From the cell containing the given text, extract its center point as [x, y] coordinate. 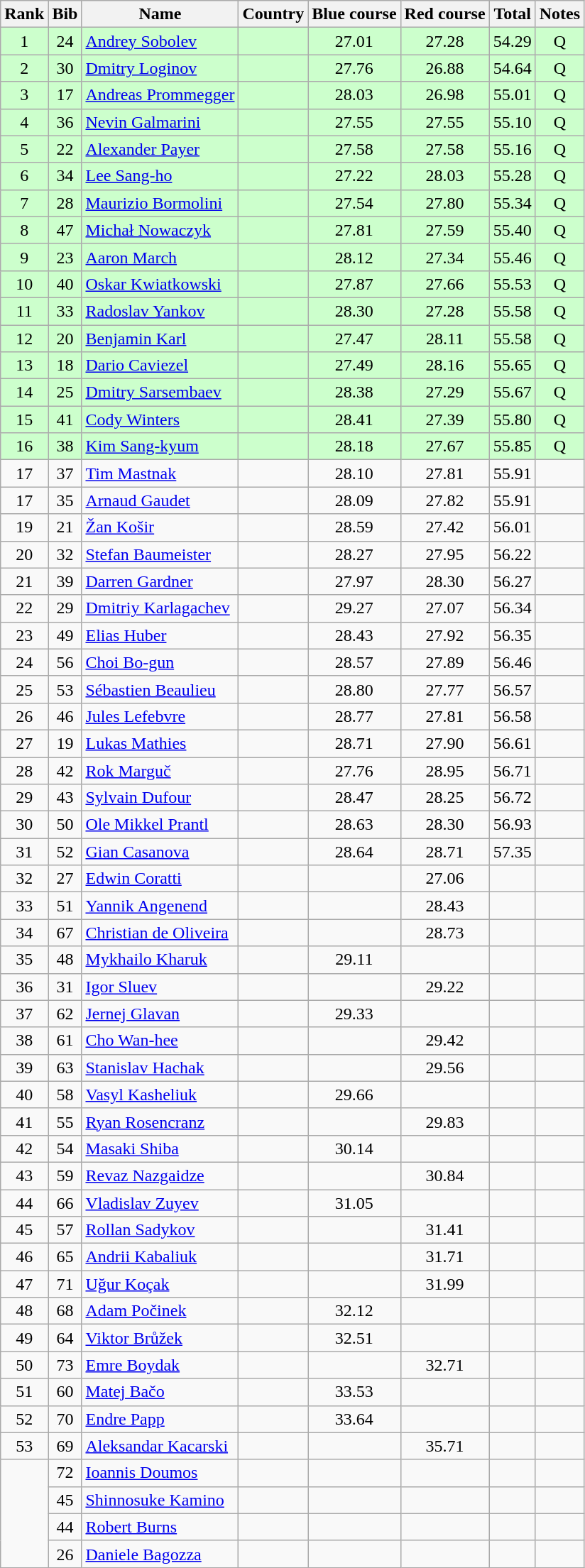
27.90 [444, 743]
64 [65, 1338]
72 [65, 1473]
28.64 [354, 852]
32.71 [444, 1365]
56.58 [513, 716]
Lee Sang-ho [160, 176]
Country [273, 14]
58 [65, 1095]
27.95 [444, 554]
55.85 [513, 446]
62 [65, 1014]
Name [160, 14]
14 [24, 393]
29.27 [354, 608]
Vladislav Zuyev [160, 1203]
54.64 [513, 68]
27.82 [444, 500]
27.06 [444, 879]
27.87 [354, 284]
57 [65, 1230]
56 [65, 662]
59 [65, 1175]
Masaki Shiba [160, 1148]
66 [65, 1203]
Yannik Angenend [160, 906]
56.72 [513, 798]
56.22 [513, 554]
56.61 [513, 743]
Andrey Sobolev [160, 41]
55.40 [513, 230]
Total [513, 14]
Jules Lefebvre [160, 716]
Christian de Oliveira [160, 933]
27.49 [354, 366]
Lukas Mathies [160, 743]
28.16 [444, 366]
Rank [24, 14]
69 [65, 1446]
Arnaud Gaudet [160, 500]
29.33 [354, 1014]
Aaron March [160, 257]
28.59 [354, 527]
32.51 [354, 1338]
27.22 [354, 176]
6 [24, 176]
15 [24, 420]
Notes [559, 14]
55 [65, 1122]
28.11 [444, 339]
54.29 [513, 41]
27.67 [444, 446]
Dmitry Loginov [160, 68]
Alexander Payer [160, 149]
27.59 [444, 230]
28.12 [354, 257]
30.84 [444, 1175]
28.77 [354, 716]
56.27 [513, 581]
55.28 [513, 176]
28.38 [354, 393]
55.01 [513, 95]
Nevin Galmarini [160, 122]
Bib [65, 14]
26.88 [444, 68]
31.41 [444, 1230]
11 [24, 311]
28.25 [444, 798]
63 [65, 1068]
29.83 [444, 1122]
2 [24, 68]
31.05 [354, 1203]
27.54 [354, 203]
Dario Caviezel [160, 366]
Edwin Coratti [160, 879]
Jernej Glavan [160, 1014]
28.09 [354, 500]
3 [24, 95]
Ole Mikkel Prantl [160, 825]
Uğur Koçak [160, 1284]
Endre Papp [160, 1419]
Stefan Baumeister [160, 554]
29.42 [444, 1041]
Daniele Bagozza [160, 1554]
5 [24, 149]
35.71 [444, 1446]
Cody Winters [160, 420]
27.66 [444, 284]
28.95 [444, 770]
Maurizio Bormolini [160, 203]
Matej Bačo [160, 1392]
27.29 [444, 393]
56.35 [513, 635]
31.71 [444, 1257]
Cho Wan-hee [160, 1041]
54 [65, 1148]
Revaz Nazgaidze [160, 1175]
4 [24, 122]
27.34 [444, 257]
Red course [444, 14]
Adam Počinek [160, 1311]
Oskar Kwiatkowski [160, 284]
56.71 [513, 770]
56.34 [513, 608]
29.11 [354, 960]
27.42 [444, 527]
Dmitriy Karlagachev [160, 608]
70 [65, 1419]
27.01 [354, 41]
Sébastien Beaulieu [160, 689]
10 [24, 284]
Andrii Kabaliuk [160, 1257]
Robert Burns [160, 1527]
55.65 [513, 366]
Emre Boydak [160, 1365]
Michał Nowaczyk [160, 230]
28.80 [354, 689]
27.77 [444, 689]
Stanislav Hachak [160, 1068]
Igor Sluev [160, 987]
Žan Košir [160, 527]
13 [24, 366]
18 [65, 366]
26.98 [444, 95]
68 [65, 1311]
Aleksandar Kacarski [160, 1446]
29.22 [444, 987]
56.46 [513, 662]
65 [65, 1257]
31.99 [444, 1284]
Ryan Rosencranz [160, 1122]
9 [24, 257]
Choi Bo-gun [160, 662]
55.80 [513, 420]
27.89 [444, 662]
27.47 [354, 339]
61 [65, 1041]
55.34 [513, 203]
60 [65, 1392]
12 [24, 339]
Rok Marguč [160, 770]
Gian Casanova [160, 852]
Viktor Brůžek [160, 1338]
Sylvain Dufour [160, 798]
Radoslav Yankov [160, 311]
56.93 [513, 825]
Vasyl Kasheliuk [160, 1095]
55.46 [513, 257]
55.16 [513, 149]
28.41 [354, 420]
30.14 [354, 1148]
73 [65, 1365]
29.66 [354, 1095]
28.10 [354, 473]
Mykhailo Kharuk [160, 960]
1 [24, 41]
29.56 [444, 1068]
55.53 [513, 284]
56.57 [513, 689]
Dmitry Sarsembaev [160, 393]
28.27 [354, 554]
71 [65, 1284]
27.39 [444, 420]
32.12 [354, 1311]
Shinnosuke Kamino [160, 1500]
Elias Huber [160, 635]
28.18 [354, 446]
8 [24, 230]
27.92 [444, 635]
55.67 [513, 393]
28.57 [354, 662]
Ioannis Doumos [160, 1473]
Rollan Sadykov [160, 1230]
27.80 [444, 203]
16 [24, 446]
Tim Mastnak [160, 473]
55.10 [513, 122]
Blue course [354, 14]
28.63 [354, 825]
Darren Gardner [160, 581]
56.01 [513, 527]
27.97 [354, 581]
57.35 [513, 852]
7 [24, 203]
Andreas Prommegger [160, 95]
Benjamin Karl [160, 339]
67 [65, 933]
Kim Sang-kyum [160, 446]
27.07 [444, 608]
28.73 [444, 933]
33.53 [354, 1392]
33.64 [354, 1419]
28.47 [354, 798]
